Detect which cell encompasses the target text, then output its (X, Y) center coordinate. 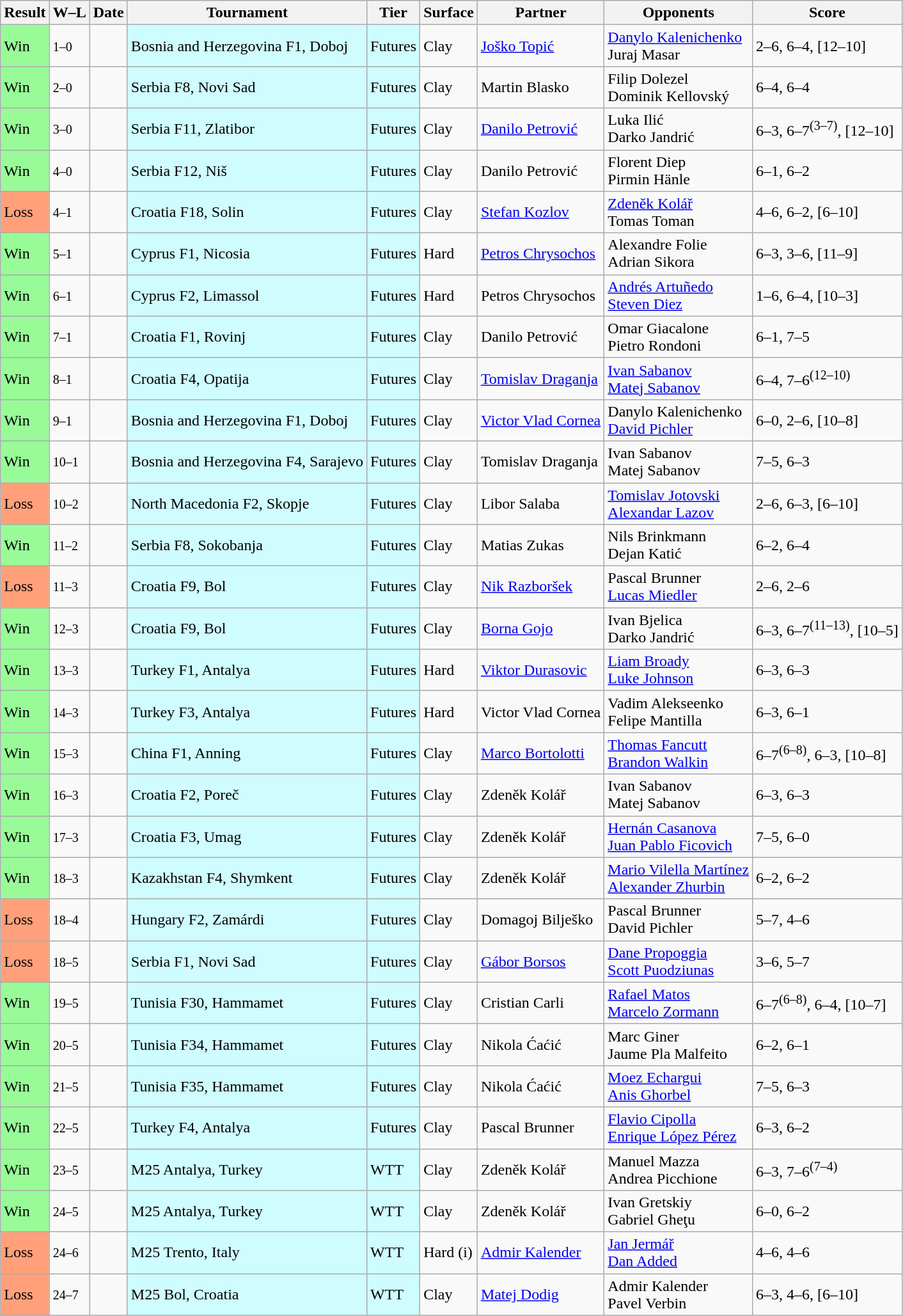
Filip Dolezel Dominik Kellovský (679, 87)
M25 Bol, Croatia (247, 1295)
6–2, 6–2 (828, 878)
Serbia F11, Zlatibor (247, 129)
Kazakhstan F4, Shymkent (247, 878)
Libor Salaba (540, 503)
6–0, 2–6, [10–8] (828, 420)
Bosnia and Herzegovina F4, Sarajevo (247, 462)
14–3 (69, 711)
Admir Kalender Pavel Verbin (679, 1295)
6–3, 7–6(7–4) (828, 1169)
24–5 (69, 1212)
19–5 (69, 1003)
Pascal Brunner Lucas Miedler (679, 587)
6–7(6–8), 6–3, [10–8] (828, 754)
6–2, 6–4 (828, 545)
Viktor Durasovic (540, 670)
6–4, 7–6(12–10) (828, 379)
Surface (449, 13)
Turkey F3, Antalya (247, 711)
Tunisia F34, Hammamet (247, 1044)
6–3, 6–7(11–13), [10–5] (828, 628)
6–3, 6–2 (828, 1127)
2–0 (69, 87)
Serbia F1, Novi Sad (247, 961)
Serbia F8, Novi Sad (247, 87)
23–5 (69, 1169)
Ivan Bjelica Darko Jandrić (679, 628)
Result (25, 13)
16–3 (69, 795)
4–6, 4–6 (828, 1253)
Joško Topić (540, 46)
Zdeněk Kolář Tomas Toman (679, 212)
1–6, 6–4, [10–3] (828, 296)
Ivan Gretskiy Gabriel Gheţu (679, 1212)
Gábor Borsos (540, 961)
9–1 (69, 420)
Hard (i) (449, 1253)
7–1 (69, 337)
Danylo Kalenichenko Juraj Masar (679, 46)
18–3 (69, 878)
Turkey F1, Antalya (247, 670)
Flavio Cipolla Enrique López Pérez (679, 1127)
17–3 (69, 837)
Danylo Kalenichenko David Pichler (679, 420)
Marc Giner Jaume Pla Malfeito (679, 1044)
22–5 (69, 1127)
Liam Broady Luke Johnson (679, 670)
11–3 (69, 587)
6–1, 7–5 (828, 337)
Jan Jermář Dan Added (679, 1253)
Rafael Matos Marcelo Zormann (679, 1003)
Luka Ilić Darko Jandrić (679, 129)
7–5, 6–0 (828, 837)
M25 Trento, Italy (247, 1253)
China F1, Anning (247, 754)
Croatia F1, Rovinj (247, 337)
2–6, 6–3, [6–10] (828, 503)
Omar Giacalone Pietro Rondoni (679, 337)
3–0 (69, 129)
Nils Brinkmann Dejan Katić (679, 545)
Martin Blasko (540, 87)
6–1, 6–2 (828, 170)
2–6, 2–6 (828, 587)
Manuel Mazza Andrea Picchione (679, 1169)
6–3, 6–7(3–7), [12–10] (828, 129)
Croatia F4, Opatija (247, 379)
Pascal Brunner (540, 1127)
Mario Vilella Martínez Alexander Zhurbin (679, 878)
Croatia F2, Poreč (247, 795)
Alexandre Folie Adrian Sikora (679, 253)
Croatia F18, Solin (247, 212)
24–6 (69, 1253)
Moez Echargui Anis Ghorbel (679, 1086)
Tunisia F30, Hammamet (247, 1003)
4–0 (69, 170)
Tunisia F35, Hammamet (247, 1086)
Matej Dodig (540, 1295)
Croatia F3, Umag (247, 837)
4–1 (69, 212)
Cyprus F2, Limassol (247, 296)
21–5 (69, 1086)
11–2 (69, 545)
Cristian Carli (540, 1003)
North Macedonia F2, Skopje (247, 503)
Serbia F12, Niš (247, 170)
18–5 (69, 961)
12–3 (69, 628)
Pascal Brunner David Pichler (679, 920)
5–1 (69, 253)
10–2 (69, 503)
6–2, 6–1 (828, 1044)
Andrés Artuñedo Steven Diez (679, 296)
Florent Diep Pirmin Hänle (679, 170)
Tournament (247, 13)
5–7, 4–6 (828, 920)
1–0 (69, 46)
2–6, 6–4, [12–10] (828, 46)
24–7 (69, 1295)
Matias Zukas (540, 545)
10–1 (69, 462)
Vadim Alekseenko Felipe Mantilla (679, 711)
Hernán Casanova Juan Pablo Ficovich (679, 837)
4–6, 6–2, [6–10] (828, 212)
Date (109, 13)
3–6, 5–7 (828, 961)
15–3 (69, 754)
Borna Gojo (540, 628)
Serbia F8, Sokobanja (247, 545)
Cyprus F1, Nicosia (247, 253)
20–5 (69, 1044)
6–0, 6–2 (828, 1212)
Turkey F4, Antalya (247, 1127)
Score (828, 13)
Dane Propoggia Scott Puodziunas (679, 961)
Admir Kalender (540, 1253)
Nik Razboršek (540, 587)
Thomas Fancutt Brandon Walkin (679, 754)
Partner (540, 13)
Marco Bortolotti (540, 754)
8–1 (69, 379)
13–3 (69, 670)
18–4 (69, 920)
6–1 (69, 296)
Hungary F2, Zamárdi (247, 920)
6–3, 4–6, [6–10] (828, 1295)
6–3, 6–1 (828, 711)
Tier (394, 13)
W–L (69, 13)
Opponents (679, 13)
6–4, 6–4 (828, 87)
6–7(6–8), 6–4, [10–7] (828, 1003)
Domagoj Bilješko (540, 920)
Tomislav Jotovski Alexandar Lazov (679, 503)
Stefan Kozlov (540, 212)
6–3, 3–6, [11–9] (828, 253)
